Extract the [x, y] coordinate from the center of the cell holding the provided text.  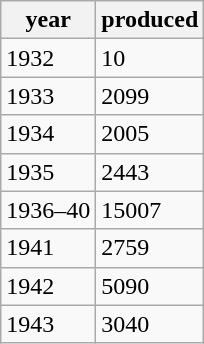
1934 [48, 134]
2759 [150, 248]
1941 [48, 248]
1943 [48, 324]
year [48, 20]
10 [150, 58]
2443 [150, 172]
5090 [150, 286]
2099 [150, 96]
1936–40 [48, 210]
15007 [150, 210]
1935 [48, 172]
1932 [48, 58]
2005 [150, 134]
1933 [48, 96]
produced [150, 20]
3040 [150, 324]
1942 [48, 286]
